Determine the [x, y] coordinate at the center of the cell enclosing the given text.  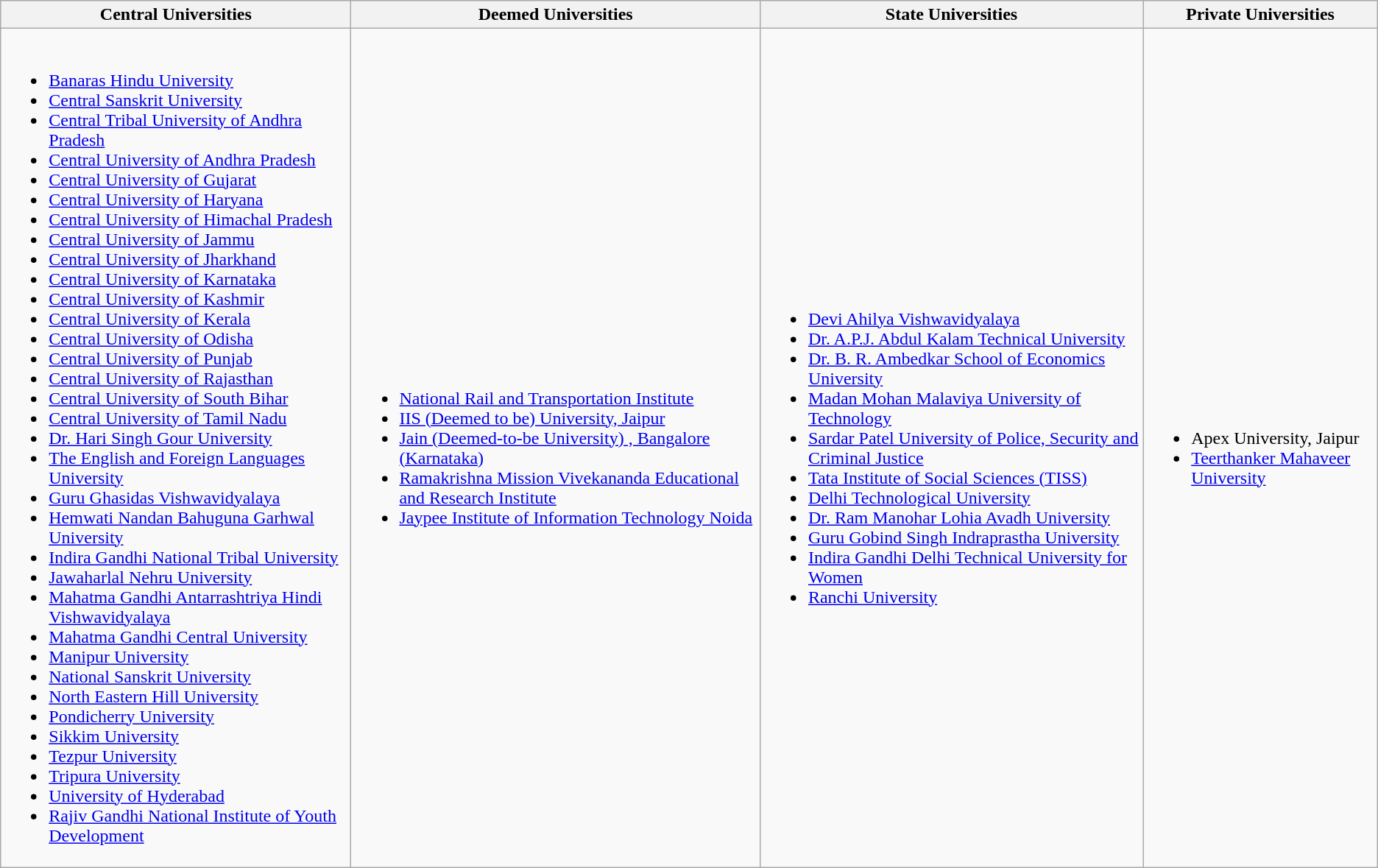
Apex University, JaipurTeerthanker Mahaveer University [1260, 448]
Deemed Universities [555, 15]
State Universities [951, 15]
Private Universities [1260, 15]
Central Universities [176, 15]
